Search for the cell housing the specified text and yield its [X, Y] center coordinate. 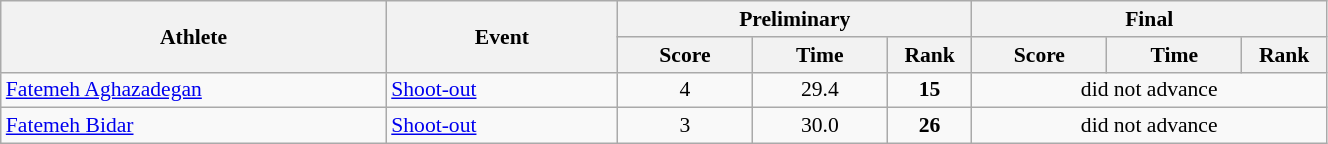
15 [930, 90]
26 [930, 126]
4 [686, 90]
Final [1150, 19]
Athlete [194, 36]
3 [686, 126]
Event [502, 36]
29.4 [820, 90]
30.0 [820, 126]
Preliminary [795, 19]
Fatemeh Aghazadegan [194, 90]
Fatemeh Bidar [194, 126]
